Locate the cell with the specified text and output its [X, Y] center coordinate. 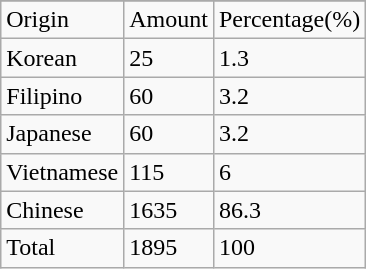
Total [62, 248]
Chinese [62, 210]
25 [169, 58]
Amount [169, 20]
1.3 [289, 58]
86.3 [289, 210]
1635 [169, 210]
115 [169, 172]
Korean [62, 58]
1895 [169, 248]
Percentage(%) [289, 20]
100 [289, 248]
Origin [62, 20]
Filipino [62, 96]
Japanese [62, 134]
6 [289, 172]
Vietnamese [62, 172]
